Find where the given text appears and provide that cell's center as (x, y) coordinate. 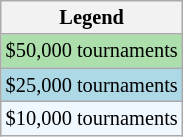
$25,000 tournaments (92, 85)
$10,000 tournaments (92, 118)
Legend (92, 17)
$50,000 tournaments (92, 51)
